Search for the cell housing the specified text and yield its [X, Y] center coordinate. 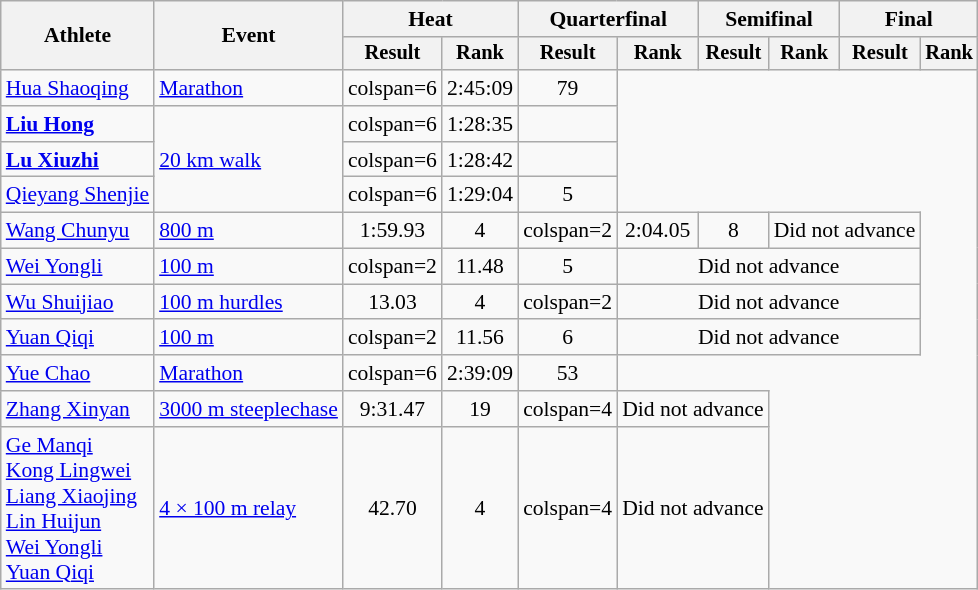
79 [568, 88]
11.56 [480, 338]
100 m hurdles [248, 302]
Zhang Xinyan [78, 409]
Ge ManqiKong LingweiLiang XiaojingLin HuijunWei YongliYuan Qiqi [78, 508]
6 [568, 338]
Quarterfinal [608, 19]
1:28:42 [480, 160]
11.48 [480, 267]
2:39:09 [480, 373]
3000 m steeplechase [248, 409]
1:28:35 [480, 124]
Final [909, 19]
Semifinal [768, 19]
8 [733, 231]
Lu Xiuzhi [78, 160]
Wu Shuijiao [78, 302]
13.03 [392, 302]
Hua Shaoqing [78, 88]
Wei Yongli [78, 267]
Athlete [78, 36]
Wang Chunyu [78, 231]
2:04.05 [658, 231]
19 [480, 409]
9:31.47 [392, 409]
Liu Hong [78, 124]
Heat [430, 19]
4 × 100 m relay [248, 508]
800 m [248, 231]
Event [248, 36]
53 [568, 373]
Yuan Qiqi [78, 338]
2:45:09 [480, 88]
1:29:04 [480, 195]
1:59.93 [392, 231]
Yue Chao [78, 373]
42.70 [392, 508]
20 km walk [248, 160]
Qieyang Shenjie [78, 195]
